For the text-containing cell, return its midpoint in (X, Y) coordinate format. 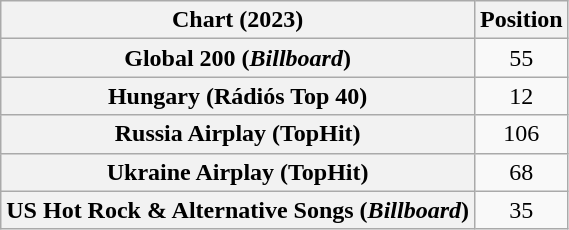
68 (521, 172)
Russia Airplay (TopHit) (238, 134)
12 (521, 96)
Ukraine Airplay (TopHit) (238, 172)
Hungary (Rádiós Top 40) (238, 96)
Position (521, 20)
35 (521, 210)
US Hot Rock & Alternative Songs (Billboard) (238, 210)
55 (521, 58)
Chart (2023) (238, 20)
Global 200 (Billboard) (238, 58)
106 (521, 134)
